Capture the cell that displays the provided text and extract its [X, Y] central coordinate. 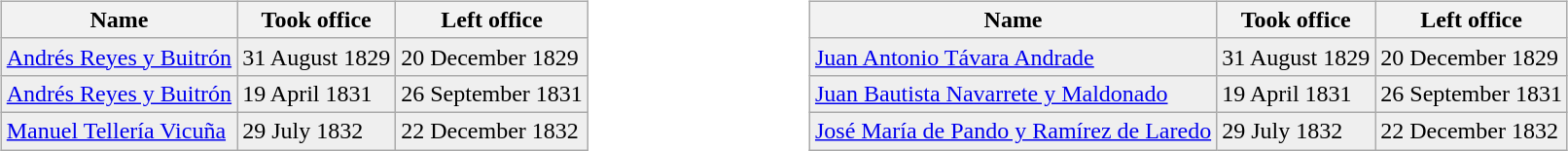
Juan Antonio Távara Andrade [1013, 57]
José María de Pando y Ramírez de Laredo [1013, 131]
Juan Bautista Navarrete y Maldonado [1013, 94]
Manuel Tellería Vicuña [119, 131]
